Scan for the cell matching the given text and deliver its [x, y] coordinate at center. 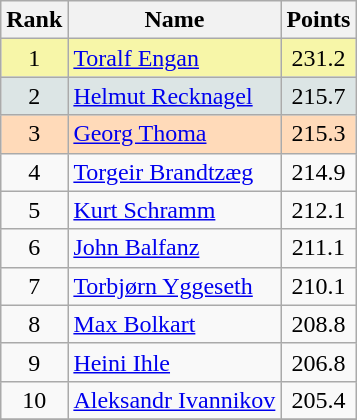
John Balfanz [174, 248]
Rank [34, 20]
5 [34, 210]
Toralf Engan [174, 58]
Torbjørn Yggeseth [174, 286]
9 [34, 362]
4 [34, 172]
210.1 [318, 286]
215.7 [318, 96]
214.9 [318, 172]
1 [34, 58]
211.1 [318, 248]
Name [174, 20]
Points [318, 20]
Georg Thoma [174, 134]
206.8 [318, 362]
10 [34, 400]
208.8 [318, 324]
Torgeir Brandtzæg [174, 172]
3 [34, 134]
Kurt Schramm [174, 210]
Max Bolkart [174, 324]
2 [34, 96]
212.1 [318, 210]
Aleksandr Ivannikov [174, 400]
231.2 [318, 58]
8 [34, 324]
215.3 [318, 134]
6 [34, 248]
Helmut Recknagel [174, 96]
Heini Ihle [174, 362]
205.4 [318, 400]
7 [34, 286]
